Identify which cell holds the provided text, then report its [x, y] central coordinate. 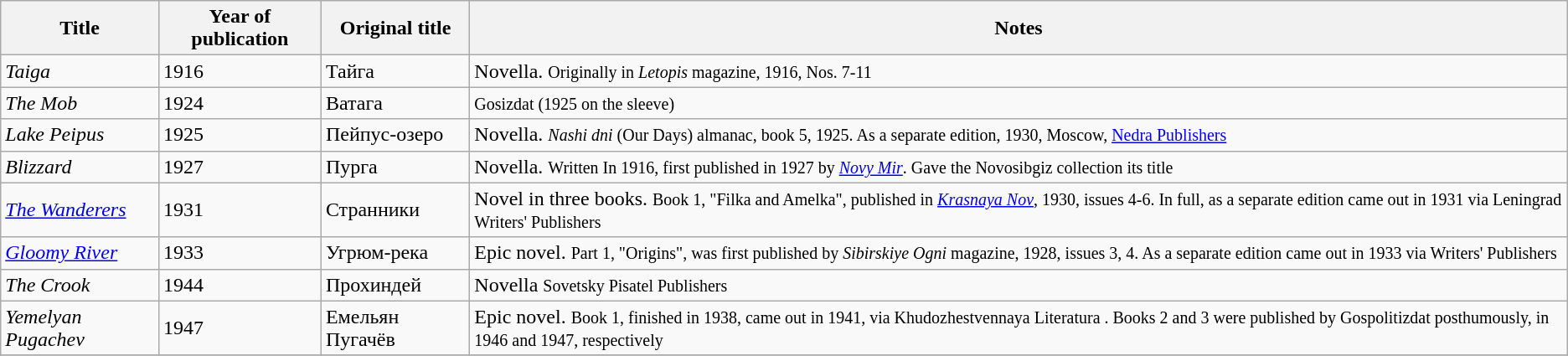
Тайга [395, 71]
Пурга [395, 167]
Lake Peipus [80, 135]
Странники [395, 209]
Yemelyan Pugachev [80, 328]
1927 [240, 167]
Емельян Пугачёв [395, 328]
1947 [240, 328]
Пейпус-озеро [395, 135]
Original title [395, 28]
1924 [240, 103]
Title [80, 28]
The Mob [80, 103]
1944 [240, 285]
Novella. Written In 1916, first published in 1927 by Novy Mir. Gave the Novosibgiz collection its title [1019, 167]
1931 [240, 209]
The Wanderers [80, 209]
Taiga [80, 71]
Gloomy River [80, 253]
Novella Sovetsky Pisatel Publishers [1019, 285]
Ватага [395, 103]
Year of publication [240, 28]
The Crook [80, 285]
Угрюм-река [395, 253]
1925 [240, 135]
Notes [1019, 28]
Blizzard [80, 167]
Novella. Nashi dni (Our Days) almanac, book 5, 1925. As a separate edition, 1930, Moscow, Nedra Publishers [1019, 135]
1916 [240, 71]
1933 [240, 253]
Gosizdat (1925 on the sleeve) [1019, 103]
Novella. Originally in Letopis magazine, 1916, Nos. 7-11 [1019, 71]
Прохиндей [395, 285]
